Return (x, y) of the center of cell containing provided text 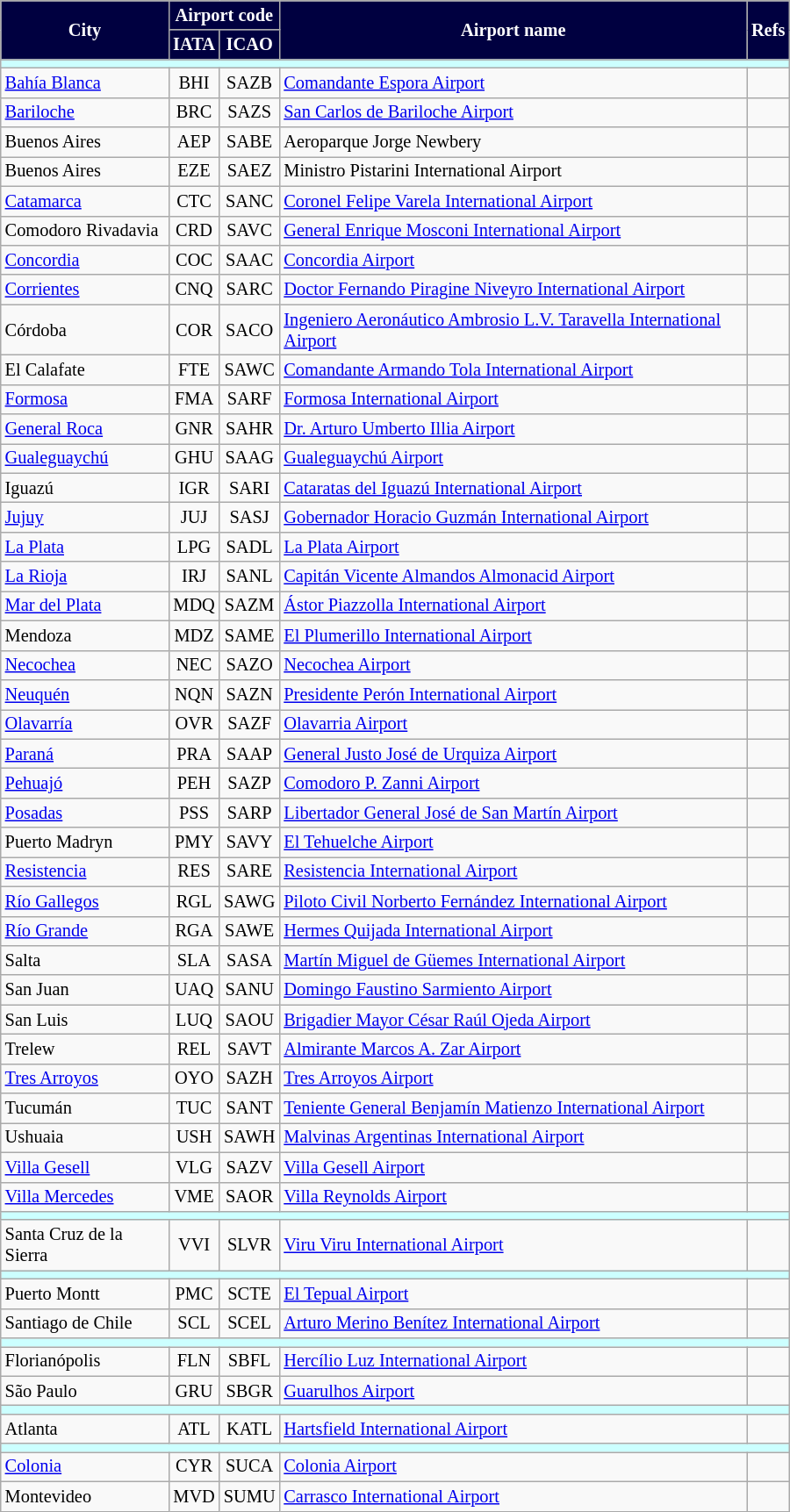
BHI (194, 82)
Neuquén (84, 694)
Carrasco International Airport (513, 1496)
Hermes Quijada International Airport (513, 931)
São Paulo (84, 1391)
Salta (84, 960)
Bahía Blanca (84, 82)
OYO (194, 1078)
SARP (249, 813)
SAZS (249, 112)
Ingeniero Aeronáutico Ambrosio L.V. Taravella International Airport (513, 330)
Córdoba (84, 330)
Brigadier Mayor César Raúl Ojeda Airport (513, 1020)
Gualeguaychú Airport (513, 458)
Concordia Airport (513, 260)
Comandante Armando Tola International Airport (513, 369)
City (84, 30)
Airport code (224, 15)
FLN (194, 1361)
GNR (194, 429)
CRD (194, 231)
Arturo Merino Benítez International Airport (513, 1323)
Tres Arroyos (84, 1078)
NQN (194, 694)
FMA (194, 399)
Concordia (84, 260)
SAZH (249, 1078)
Santiago de Chile (84, 1323)
SAVC (249, 231)
CTC (194, 201)
Mendoza (84, 635)
Paraná (84, 754)
General Justo José de Urquiza Airport (513, 754)
PEH (194, 783)
SAEZ (249, 171)
MDZ (194, 635)
SUMU (249, 1496)
BRC (194, 112)
SCL (194, 1323)
Teniente General Benjamín Matienzo International Airport (513, 1108)
IGR (194, 488)
SARE (249, 871)
La Plata (84, 547)
COR (194, 330)
Río Grande (84, 931)
VME (194, 1197)
El Tehuelche Airport (513, 842)
Martín Miguel de Güemes International Airport (513, 960)
Hartsfield International Airport (513, 1429)
SAAP (249, 754)
SLVR (249, 1245)
Colonia Airport (513, 1466)
SANL (249, 577)
Cataratas del Iguazú International Airport (513, 488)
Puerto Madryn (84, 842)
Comodoro Rivadavia (84, 231)
SUCA (249, 1466)
Presidente Perón International Airport (513, 694)
Viru Viru International Airport (513, 1245)
San Carlos de Bariloche Airport (513, 112)
Olavarría (84, 724)
Villa Mercedes (84, 1197)
PRA (194, 754)
GHU (194, 458)
EZE (194, 171)
Tres Arroyos Airport (513, 1078)
RGA (194, 931)
Refs (768, 30)
General Enrique Mosconi International Airport (513, 231)
Ushuaia (84, 1137)
GRU (194, 1391)
SBFL (249, 1361)
SAME (249, 635)
SANU (249, 990)
COC (194, 260)
SCTE (249, 1293)
Capitán Vicente Almandos Almonacid Airport (513, 577)
SAZP (249, 783)
Coronel Felipe Varela International Airport (513, 201)
JUJ (194, 517)
RGL (194, 901)
SAZB (249, 82)
SAZV (249, 1167)
Jujuy (84, 517)
FTE (194, 369)
El Plumerillo International Airport (513, 635)
Hercílio Luz International Airport (513, 1361)
Comodoro P. Zanni Airport (513, 783)
NEC (194, 665)
SAZO (249, 665)
OVR (194, 724)
SAWG (249, 901)
VLG (194, 1167)
USH (194, 1137)
Ministro Pistarini International Airport (513, 171)
Piloto Civil Norberto Fernández International Airport (513, 901)
VVI (194, 1245)
San Juan (84, 990)
SAZF (249, 724)
Catamarca (84, 201)
La Rioja (84, 577)
SAWC (249, 369)
SACO (249, 330)
CYR (194, 1466)
Trelew (84, 1049)
SAAG (249, 458)
Resistencia (84, 871)
Gobernador Horacio Guzmán International Airport (513, 517)
TUC (194, 1108)
MVD (194, 1496)
Pehuajó (84, 783)
Guarulhos Airport (513, 1391)
Aeroparque Jorge Newbery (513, 142)
Necochea Airport (513, 665)
Río Gallegos (84, 901)
SARF (249, 399)
Mar del Plata (84, 606)
Formosa International Airport (513, 399)
PMY (194, 842)
Atlanta (84, 1429)
SAVT (249, 1049)
SAWH (249, 1137)
SCEL (249, 1323)
SANC (249, 201)
Comandante Espora Airport (513, 82)
SABE (249, 142)
CNQ (194, 290)
Santa Cruz de la Sierra (84, 1245)
Tucumán (84, 1108)
Iguazú (84, 488)
KATL (249, 1429)
SARI (249, 488)
Almirante Marcos A. Zar Airport (513, 1049)
La Plata Airport (513, 547)
Resistencia International Airport (513, 871)
SBGR (249, 1391)
Posadas (84, 813)
SAZN (249, 694)
PSS (194, 813)
SANT (249, 1108)
Doctor Fernando Piragine Niveyro International Airport (513, 290)
SASJ (249, 517)
Formosa (84, 399)
SAZM (249, 606)
SAHR (249, 429)
Ástor Piazzolla International Airport (513, 606)
ICAO (249, 45)
Villa Reynolds Airport (513, 1197)
Necochea (84, 665)
San Luis (84, 1020)
Corrientes (84, 290)
Domingo Faustino Sarmiento Airport (513, 990)
AEP (194, 142)
SAOR (249, 1197)
Libertador General José de San Martín Airport (513, 813)
Malvinas Argentinas International Airport (513, 1137)
LUQ (194, 1020)
IRJ (194, 577)
RES (194, 871)
SAVY (249, 842)
UAQ (194, 990)
Colonia (84, 1466)
SAWE (249, 931)
Montevideo (84, 1496)
REL (194, 1049)
El Calafate (84, 369)
SADL (249, 547)
Villa Gesell Airport (513, 1167)
Airport name (513, 30)
Florianópolis (84, 1361)
Olavarria Airport (513, 724)
ATL (194, 1429)
Villa Gesell (84, 1167)
SAOU (249, 1020)
Bariloche (84, 112)
Puerto Montt (84, 1293)
Dr. Arturo Umberto Illia Airport (513, 429)
General Roca (84, 429)
Gualeguaychú (84, 458)
IATA (194, 45)
SASA (249, 960)
El Tepual Airport (513, 1293)
MDQ (194, 606)
SARC (249, 290)
PMC (194, 1293)
LPG (194, 547)
SAAC (249, 260)
SLA (194, 960)
